Extract the (X, Y) coordinate from the center of the cell holding the provided text.  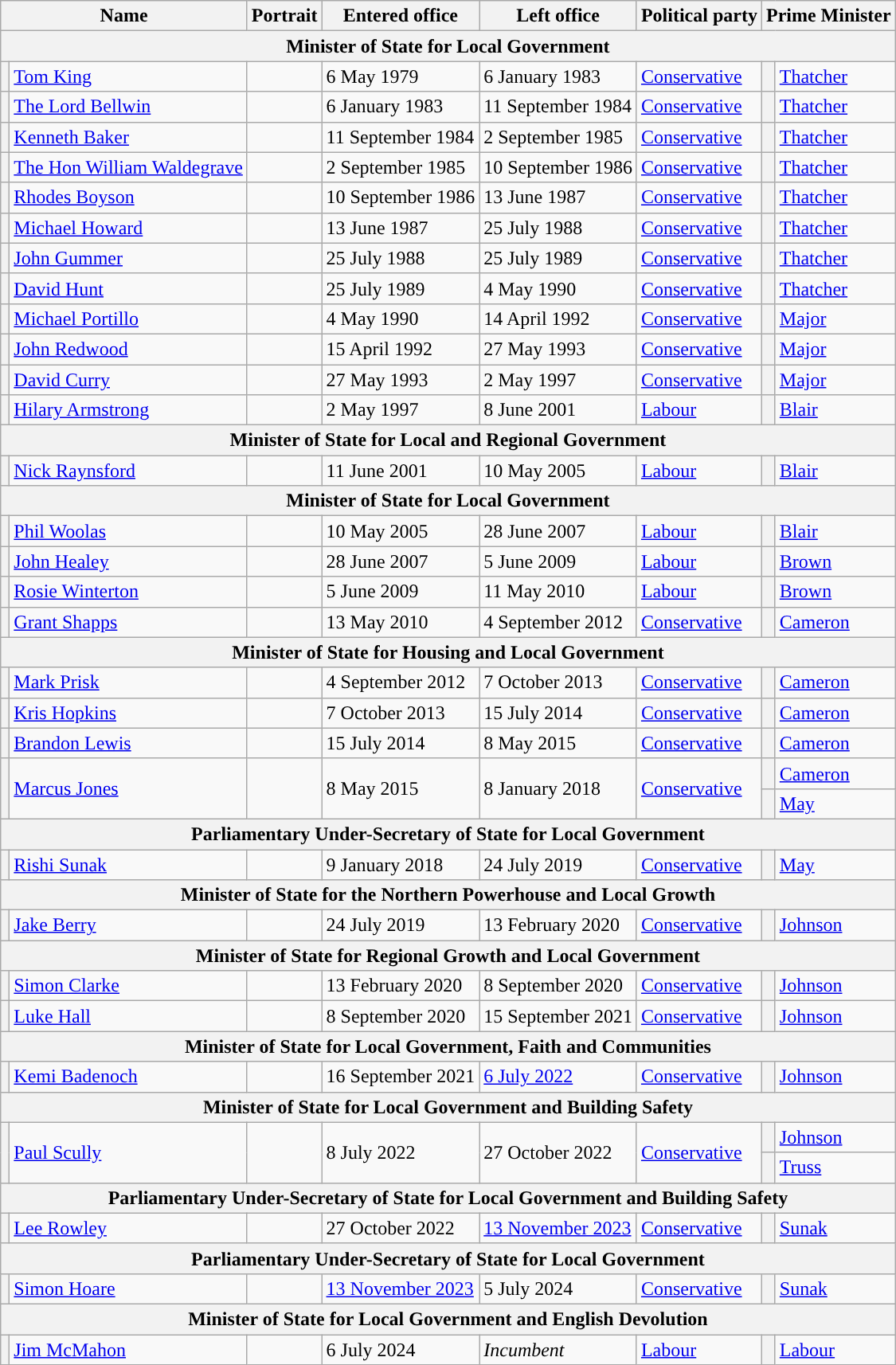
Minister of State for Regional Growth and Local Government (448, 956)
13 May 2010 (401, 622)
14 April 1992 (558, 319)
The Lord Bellwin (129, 107)
John Redwood (129, 349)
15 April 1992 (401, 349)
Minister of State for Local and Regional Government (448, 440)
Minister of State for Local Government and English Devolution (448, 1319)
Michael Portillo (129, 319)
Kenneth Baker (129, 137)
Truss (835, 1167)
6 May 1979 (401, 76)
The Hon William Waldegrave (129, 167)
Simon Clarke (129, 986)
John Gummer (129, 258)
Minister of State for the Northern Powerhouse and Local Growth (448, 895)
Portrait (284, 16)
Name (124, 16)
Phil Woolas (129, 531)
Lee Rowley (129, 1228)
8 January 2018 (558, 788)
8 June 2001 (558, 410)
11 May 2010 (558, 592)
Jim McMahon (129, 1350)
9 January 2018 (401, 864)
Hilary Armstrong (129, 410)
Michael Howard (129, 228)
Rhodes Boyson (129, 198)
6 July 2022 (558, 1077)
Minister of State for Local Government, Faith and Communities (448, 1046)
David Hunt (129, 288)
Rishi Sunak (129, 864)
15 September 2021 (558, 1016)
16 September 2021 (401, 1077)
Kemi Badenoch (129, 1077)
Jake Berry (129, 925)
Nick Raynsford (129, 471)
Entered office (401, 16)
Incumbent (558, 1350)
11 June 2001 (401, 471)
Parliamentary Under-Secretary of State for Local Government and Building Safety (448, 1198)
Prime Minister (828, 16)
Political party (699, 16)
Rosie Winterton (129, 592)
Grant Shapps (129, 622)
Brandon Lewis (129, 743)
Luke Hall (129, 1016)
Marcus Jones (129, 788)
5 July 2024 (558, 1289)
Minister of State for Local Government and Building Safety (448, 1107)
8 July 2022 (401, 1152)
John Healey (129, 561)
Left office (558, 16)
Minister of State for Housing and Local Government (448, 652)
Kris Hopkins (129, 713)
Simon Hoare (129, 1289)
David Curry (129, 380)
Tom King (129, 76)
6 July 2024 (401, 1350)
Paul Scully (129, 1152)
Mark Prisk (129, 682)
